Scan for the cell matching the given text and deliver its (x, y) coordinate at center. 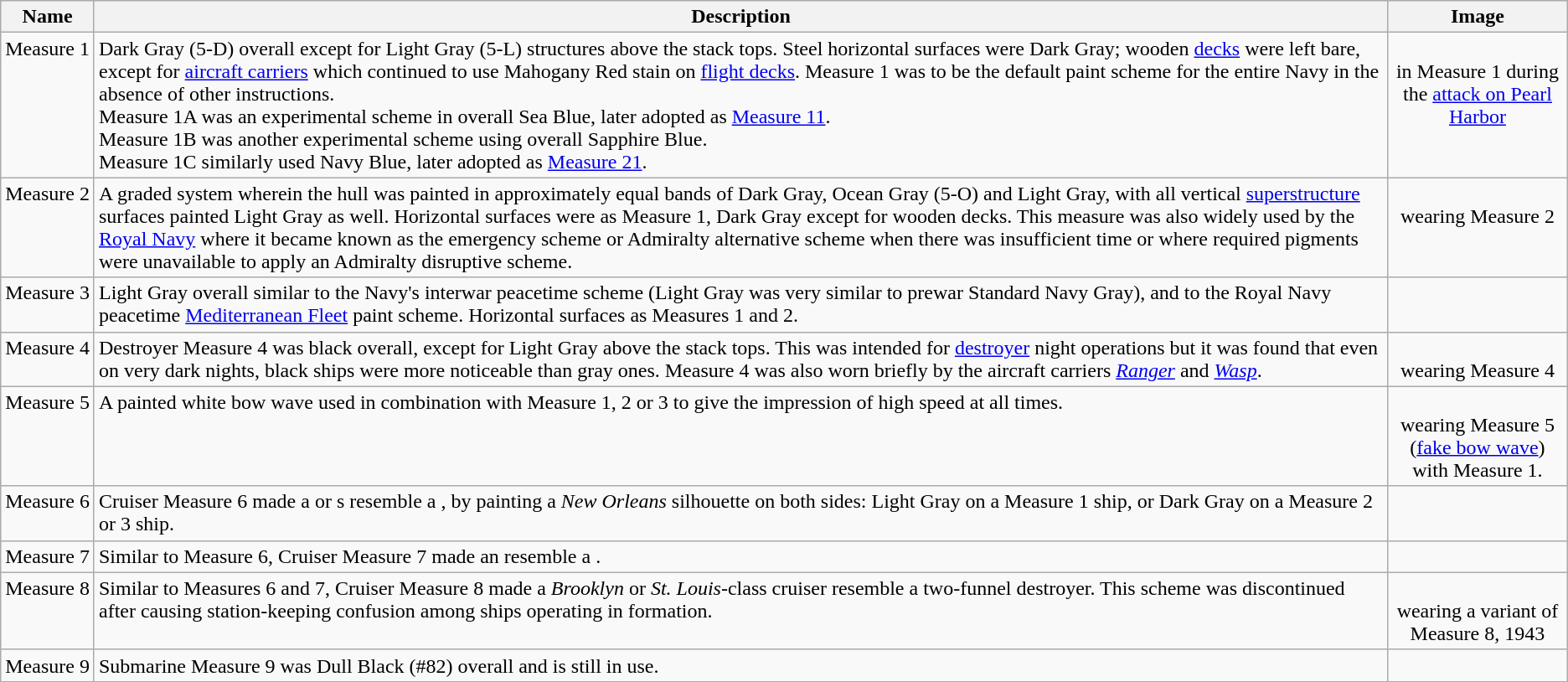
Measure 1 (48, 106)
wearing Measure 2 (1478, 228)
Measure 6 (48, 513)
wearing Measure 4 (1478, 359)
Measure 7 (48, 556)
Name (48, 17)
Similar to Measure 6, Cruiser Measure 7 made an resemble a . (740, 556)
Measure 4 (48, 359)
Measure 9 (48, 665)
Image (1478, 17)
Measure 2 (48, 228)
Description (740, 17)
Submarine Measure 9 was Dull Black (#82) overall and is still in use. (740, 665)
Measure 5 (48, 436)
wearing a variant of Measure 8, 1943 (1478, 611)
Measure 8 (48, 611)
wearing Measure 5 (fake bow wave) with Measure 1. (1478, 436)
in Measure 1 during the attack on Pearl Harbor (1478, 106)
Measure 3 (48, 305)
A painted white bow wave used in combination with Measure 1, 2 or 3 to give the impression of high speed at all times. (740, 436)
